Find where the given text appears and provide that cell's center as (x, y) coordinate. 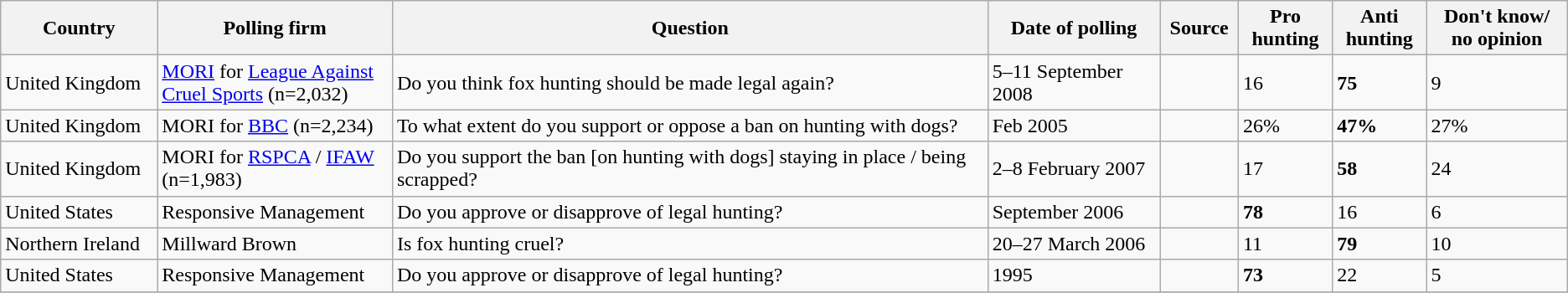
Country (79, 28)
5 (1497, 275)
To what extent do you support or oppose a ban on hunting with dogs? (690, 126)
Is fox hunting cruel? (690, 244)
MORI for RSPCA / IFAW (n=1,983) (275, 169)
September 2006 (1074, 212)
11 (1285, 244)
75 (1380, 82)
2–8 February 2007 (1074, 169)
24 (1497, 169)
MORI for League Against Cruel Sports (n=2,032) (275, 82)
Do you think fox hunting should be made legal again? (690, 82)
79 (1380, 244)
10 (1497, 244)
Anti hunting (1380, 28)
73 (1285, 275)
5–11 September 2008 (1074, 82)
20–27 March 2006 (1074, 244)
Northern Ireland (79, 244)
9 (1497, 82)
Polling firm (275, 28)
MORI for BBC (n=2,234) (275, 126)
1995 (1074, 275)
Do you support the ban [on hunting with dogs] staying in place / being scrapped? (690, 169)
Source (1199, 28)
26% (1285, 126)
78 (1285, 212)
47% (1380, 126)
Feb 2005 (1074, 126)
Question (690, 28)
Pro hunting (1285, 28)
Don't know/ no opinion (1497, 28)
58 (1380, 169)
Date of polling (1074, 28)
6 (1497, 212)
27% (1497, 126)
Millward Brown (275, 244)
17 (1285, 169)
22 (1380, 275)
